Detect which cell encompasses the target text, then output its [X, Y] center coordinate. 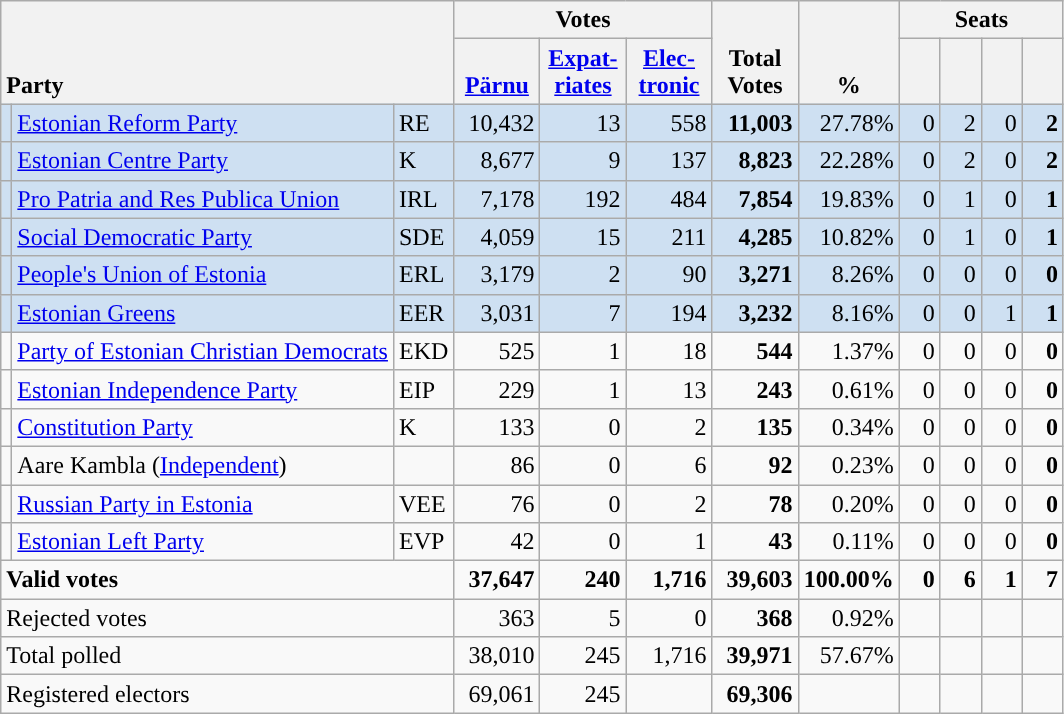
43 [755, 542]
0.20% [848, 503]
Elec- tronic [669, 72]
42 [497, 542]
4,059 [497, 237]
Estonian Left Party [203, 542]
39,603 [755, 580]
EVP [423, 542]
Estonian Greens [203, 313]
7,854 [755, 199]
5 [583, 618]
558 [669, 123]
10.82% [848, 237]
15 [583, 237]
19.83% [848, 199]
EIP [423, 389]
8,677 [497, 161]
3,271 [755, 275]
192 [583, 199]
Expat- riates [583, 72]
Total polled [228, 656]
78 [755, 503]
92 [755, 465]
ERL [423, 275]
38,010 [497, 656]
22.28% [848, 161]
EER [423, 313]
RE [423, 123]
135 [755, 427]
1.37% [848, 351]
86 [497, 465]
3,179 [497, 275]
Votes [583, 20]
211 [669, 237]
9 [583, 161]
Aare Kambla (Independent) [203, 465]
Party of Estonian Christian Democrats [203, 351]
137 [669, 161]
Party [228, 52]
SDE [423, 237]
Estonian Independence Party [203, 389]
133 [497, 427]
90 [669, 275]
% [848, 52]
8,823 [755, 161]
Rejected votes [228, 618]
0.34% [848, 427]
100.00% [848, 580]
Russian Party in Estonia [203, 503]
Constitution Party [203, 427]
243 [755, 389]
194 [669, 313]
363 [497, 618]
IRL [423, 199]
Pro Patria and Res Publica Union [203, 199]
7,178 [497, 199]
368 [755, 618]
8.16% [848, 313]
69,061 [497, 694]
Total Votes [755, 52]
229 [497, 389]
69,306 [755, 694]
People's Union of Estonia [203, 275]
39,971 [755, 656]
240 [583, 580]
Registered electors [228, 694]
0.11% [848, 542]
0.23% [848, 465]
10,432 [497, 123]
Seats [981, 20]
484 [669, 199]
525 [497, 351]
3,031 [497, 313]
27.78% [848, 123]
EKD [423, 351]
4,285 [755, 237]
11,003 [755, 123]
3,232 [755, 313]
VEE [423, 503]
Social Democratic Party [203, 237]
57.67% [848, 656]
Estonian Centre Party [203, 161]
0.61% [848, 389]
18 [669, 351]
Estonian Reform Party [203, 123]
Pärnu [497, 72]
37,647 [497, 580]
544 [755, 351]
76 [497, 503]
Valid votes [228, 580]
0.92% [848, 618]
8.26% [848, 275]
